For the text-containing cell, return its midpoint in [x, y] coordinate format. 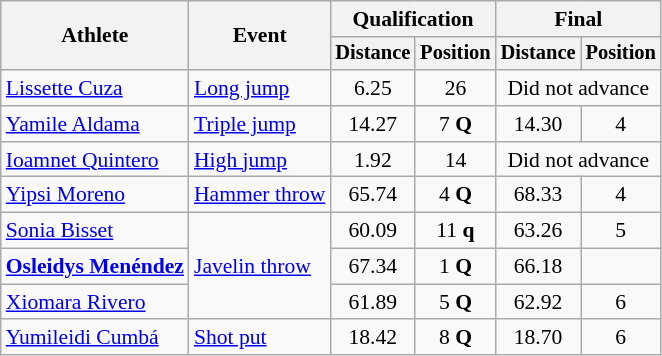
5 [621, 231]
26 [455, 88]
Sonia Bisset [95, 231]
Final [578, 19]
1.92 [372, 160]
5 Q [455, 302]
63.26 [538, 231]
Osleidys Menéndez [95, 267]
7 Q [455, 124]
14 [455, 160]
1 Q [455, 267]
Long jump [260, 88]
Lissette Cuza [95, 88]
18.42 [372, 338]
Yumileidi Cumbá [95, 338]
Triple jump [260, 124]
Yipsi Moreno [95, 195]
Javelin throw [260, 266]
65.74 [372, 195]
Yamile Aldama [95, 124]
Ioamnet Quintero [95, 160]
Qualification [412, 19]
18.70 [538, 338]
62.92 [538, 302]
Event [260, 36]
6.25 [372, 88]
Athlete [95, 36]
Shot put [260, 338]
4 Q [455, 195]
66.18 [538, 267]
11 q [455, 231]
14.27 [372, 124]
Xiomara Rivero [95, 302]
High jump [260, 160]
61.89 [372, 302]
68.33 [538, 195]
67.34 [372, 267]
8 Q [455, 338]
60.09 [372, 231]
14.30 [538, 124]
Hammer throw [260, 195]
